Locate the cell with the specified text and output its (X, Y) center coordinate. 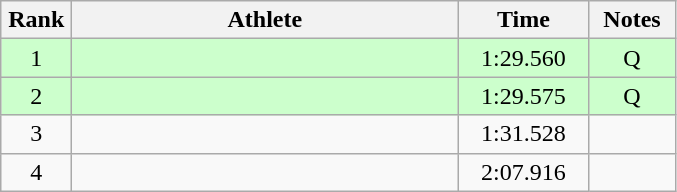
1:29.575 (524, 96)
1:29.560 (524, 58)
1 (36, 58)
Rank (36, 20)
4 (36, 172)
Time (524, 20)
Notes (632, 20)
1:31.528 (524, 134)
2 (36, 96)
3 (36, 134)
2:07.916 (524, 172)
Athlete (265, 20)
